For the text-containing cell, return its midpoint in (X, Y) coordinate format. 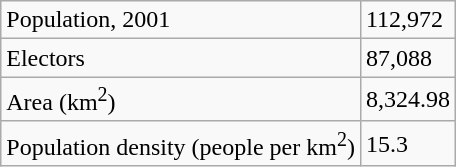
87,088 (408, 58)
Area (km2) (181, 100)
15.3 (408, 144)
Electors (181, 58)
Population, 2001 (181, 20)
8,324.98 (408, 100)
Population density (people per km2) (181, 144)
112,972 (408, 20)
